Identify which cell holds the provided text, then report its (X, Y) central coordinate. 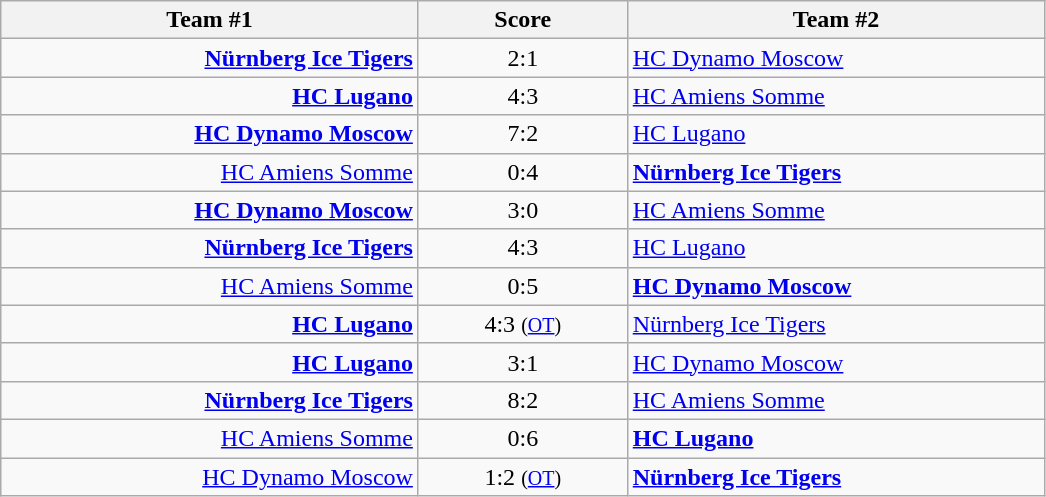
0:6 (522, 438)
3:0 (522, 210)
3:1 (522, 362)
Score (522, 20)
Team #1 (210, 20)
2:1 (522, 58)
Team #2 (836, 20)
7:2 (522, 134)
4:3 (OT) (522, 324)
0:4 (522, 172)
1:2 (OT) (522, 477)
8:2 (522, 400)
0:5 (522, 286)
